Return (X, Y) of the center of cell containing provided text 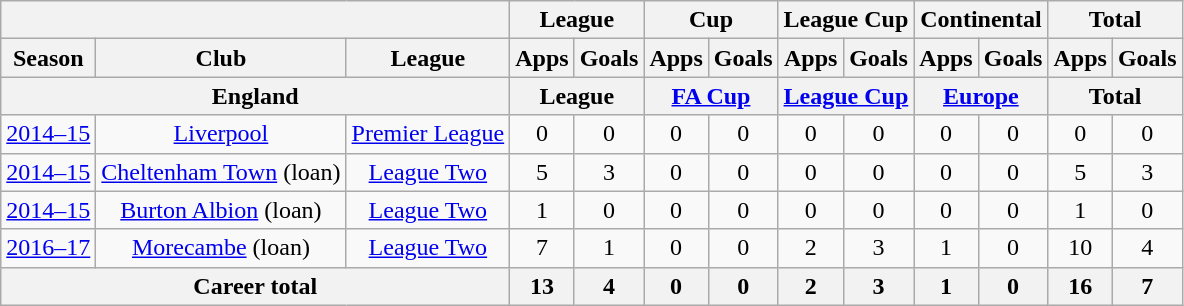
Premier League (428, 134)
Continental (981, 20)
Cheltenham Town (loan) (221, 172)
FA Cup (711, 96)
Morecambe (loan) (221, 248)
16 (1080, 286)
Burton Albion (loan) (221, 210)
10 (1080, 248)
Cup (711, 20)
13 (542, 286)
Liverpool (221, 134)
Europe (981, 96)
Career total (256, 286)
Season (48, 58)
2016–17 (48, 248)
England (256, 96)
Club (221, 58)
